Find where the given text appears and provide that cell's center as (X, Y) coordinate. 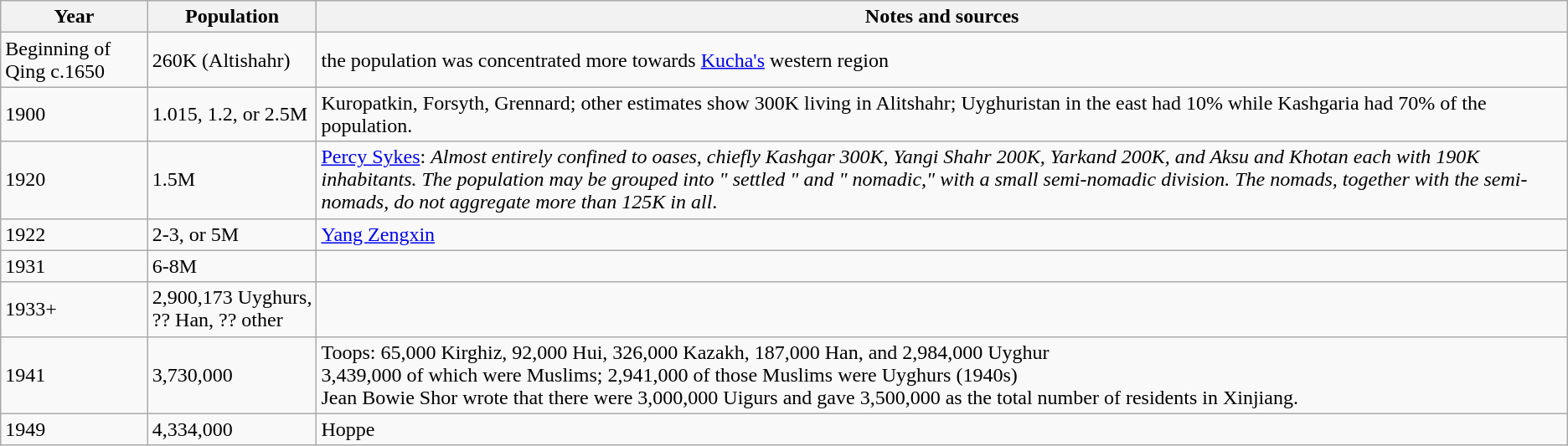
2,900,173 Uyghurs,?? Han, ?? other (232, 310)
2-3, or 5M (232, 234)
1949 (74, 429)
1.5M (232, 180)
1900 (74, 114)
1922 (74, 234)
1941 (74, 375)
Beginning of Qing c.1650 (74, 60)
Notes and sources (941, 17)
1920 (74, 180)
260K (Altishahr) (232, 60)
3,730,000 (232, 375)
1933+ (74, 310)
Year (74, 17)
Hoppe (941, 429)
the population was concentrated more towards Kucha's western region (941, 60)
6-8M (232, 266)
Population (232, 17)
1.015, 1.2, or 2.5M (232, 114)
4,334,000 (232, 429)
Yang Zengxin (941, 234)
1931 (74, 266)
